Return the (x, y) coordinate for the center point of the cell that contains the specified text.  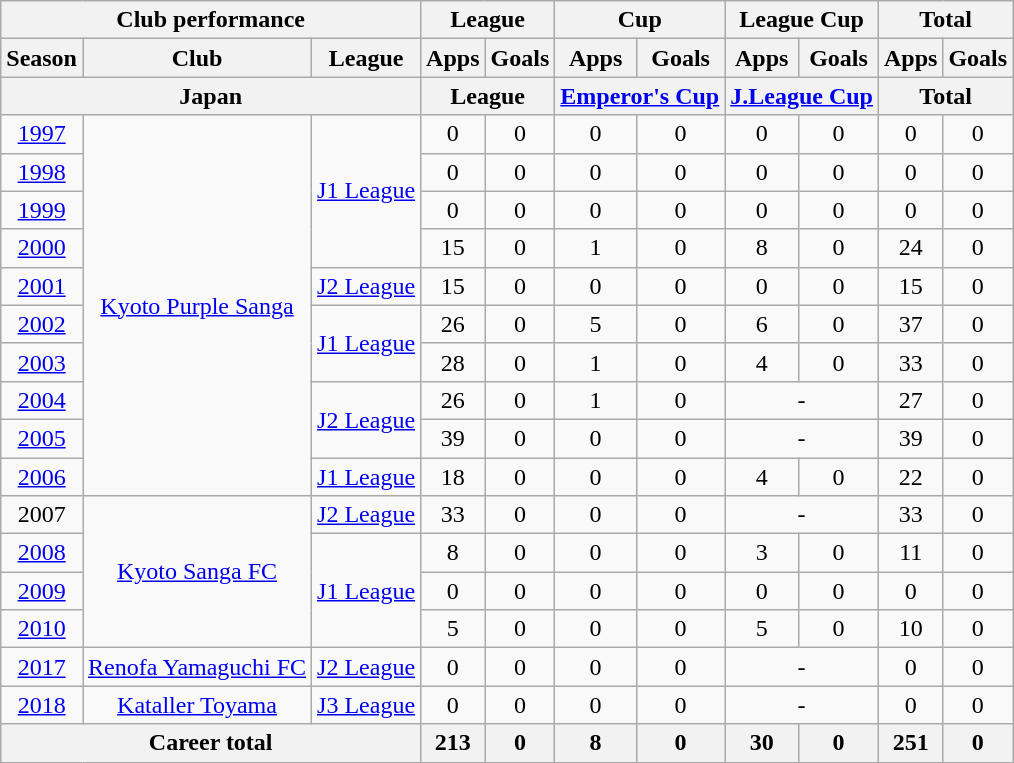
28 (453, 362)
2001 (42, 286)
Club (196, 58)
J.League Cup (802, 96)
Season (42, 58)
Renofa Yamaguchi FC (196, 667)
213 (453, 743)
1997 (42, 134)
2017 (42, 667)
Kyoto Purple Sanga (196, 306)
2006 (42, 477)
Cup (640, 20)
League Cup (802, 20)
2004 (42, 400)
Japan (211, 96)
2009 (42, 591)
1998 (42, 172)
11 (910, 553)
2003 (42, 362)
2018 (42, 705)
18 (453, 477)
2007 (42, 515)
J3 League (366, 705)
Kataller Toyama (196, 705)
6 (762, 324)
1999 (42, 210)
Emperor's Cup (640, 96)
2010 (42, 629)
37 (910, 324)
30 (762, 743)
2000 (42, 248)
2005 (42, 438)
22 (910, 477)
2008 (42, 553)
3 (762, 553)
Club performance (211, 20)
24 (910, 248)
251 (910, 743)
27 (910, 400)
Career total (211, 743)
Kyoto Sanga FC (196, 572)
2002 (42, 324)
10 (910, 629)
